Find where the given text appears and provide that cell's center as (X, Y) coordinate. 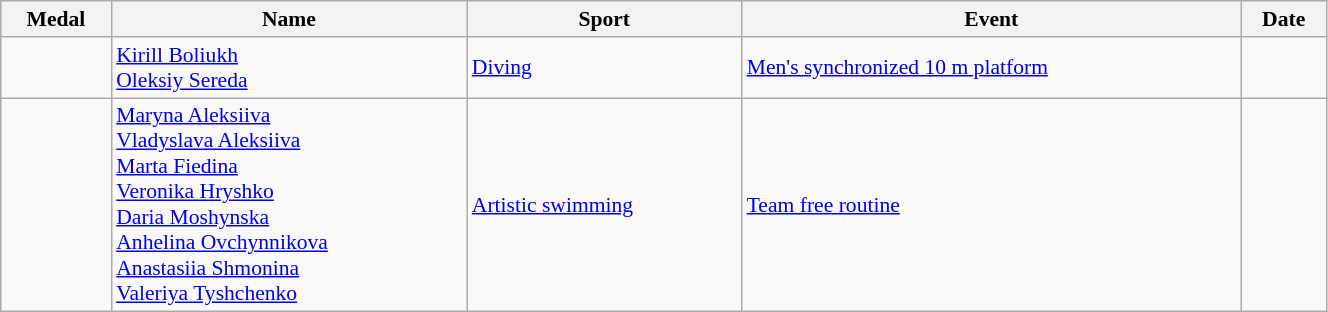
Event (992, 19)
Diving (604, 68)
Medal (56, 19)
Sport (604, 19)
Artistic swimming (604, 205)
Team free routine (992, 205)
Date (1284, 19)
Maryna Aleksiiva Vladyslava Aleksiiva Marta Fiedina Veronika Hryshko Daria Moshynska Anhelina Ovchynnikova Anastasiia Shmonina Valeriya Tyshchenko (289, 205)
Men's synchronized 10 m platform (992, 68)
Name (289, 19)
Kirill BoliukhOleksiy Sereda (289, 68)
